Find where the given text appears and provide that cell's center as [x, y] coordinate. 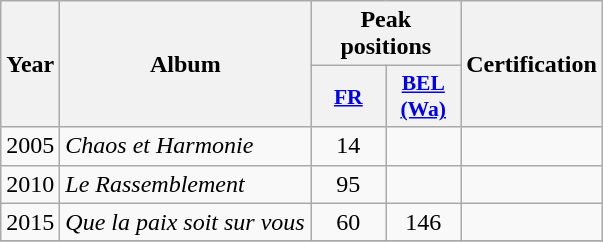
2010 [30, 184]
Peak positions [386, 34]
95 [348, 184]
2015 [30, 222]
146 [424, 222]
FR [348, 96]
BEL (Wa) [424, 96]
Certification [532, 64]
Year [30, 64]
Chaos et Harmonie [186, 146]
Album [186, 64]
14 [348, 146]
2005 [30, 146]
60 [348, 222]
Le Rassemblement [186, 184]
Que la paix soit sur vous [186, 222]
